From the cell containing the given text, extract its center point as [X, Y] coordinate. 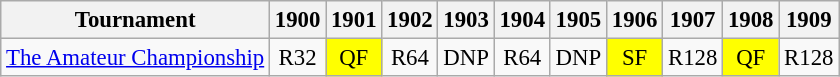
1907 [693, 20]
SF [634, 58]
1902 [410, 20]
R32 [298, 58]
Tournament [136, 20]
1909 [809, 20]
1904 [522, 20]
1903 [466, 20]
1900 [298, 20]
1906 [634, 20]
1905 [578, 20]
1908 [751, 20]
The Amateur Championship [136, 58]
1901 [354, 20]
